Search for the cell housing the specified text and yield its [x, y] center coordinate. 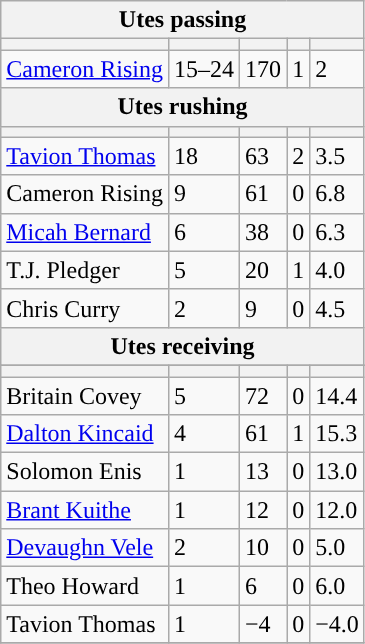
Utes passing [183, 20]
Theo Howard [85, 586]
12.0 [338, 510]
Utes receiving [183, 346]
4 [204, 434]
Dalton Kincaid [85, 434]
Utes rushing [183, 107]
15.3 [338, 434]
Solomon Enis [85, 472]
Chris Curry [85, 308]
12 [264, 510]
T.J. Pledger [85, 270]
Micah Bernard [85, 232]
63 [264, 156]
4.0 [338, 270]
13 [264, 472]
18 [204, 156]
6.3 [338, 232]
4.5 [338, 308]
14.4 [338, 395]
10 [264, 548]
−4 [264, 624]
20 [264, 270]
3.5 [338, 156]
38 [264, 232]
Devaughn Vele [85, 548]
Brant Kuithe [85, 510]
5.0 [338, 548]
72 [264, 395]
6.0 [338, 586]
15–24 [204, 69]
13.0 [338, 472]
Britain Covey [85, 395]
−4.0 [338, 624]
170 [264, 69]
6.8 [338, 194]
